Detect which cell encompasses the target text, then output its (X, Y) center coordinate. 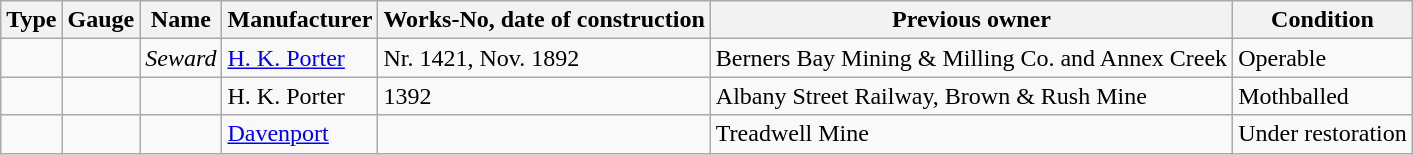
Nr. 1421, Nov. 1892 (544, 58)
Berners Bay Mining & Milling Co. and Annex Creek (971, 58)
Operable (1323, 58)
Davenport (300, 134)
Manufacturer (300, 20)
Mothballed (1323, 96)
Previous owner (971, 20)
Under restoration (1323, 134)
Albany Street Railway, Brown & Rush Mine (971, 96)
Seward (181, 58)
Gauge (101, 20)
Condition (1323, 20)
Name (181, 20)
Type (32, 20)
Works-No, date of construction (544, 20)
1392 (544, 96)
Treadwell Mine (971, 134)
